Locate the cell with the specified text and output its (x, y) center coordinate. 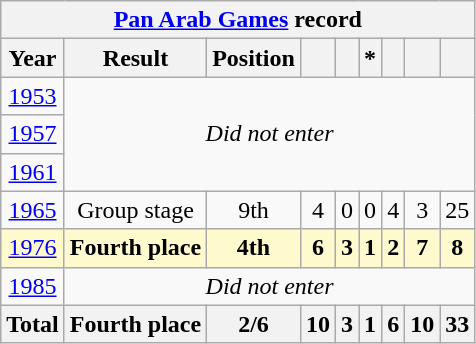
4th (254, 248)
Year (33, 58)
25 (458, 210)
1976 (33, 248)
2/6 (254, 324)
1957 (33, 134)
Total (33, 324)
9th (254, 210)
1953 (33, 96)
Pan Arab Games record (238, 20)
2 (394, 248)
1985 (33, 286)
7 (422, 248)
Group stage (135, 210)
Position (254, 58)
1961 (33, 172)
1965 (33, 210)
* (370, 58)
Result (135, 58)
33 (458, 324)
8 (458, 248)
